Provide the [x, y] coordinate of the cell's center where the given text is located.  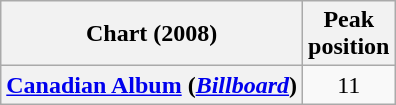
Canadian Album (Billboard) [152, 85]
Peakposition [349, 34]
Chart (2008) [152, 34]
11 [349, 85]
